Pinpoint the cell where the given text exists, returning its (X, Y) midpoint coordinate. 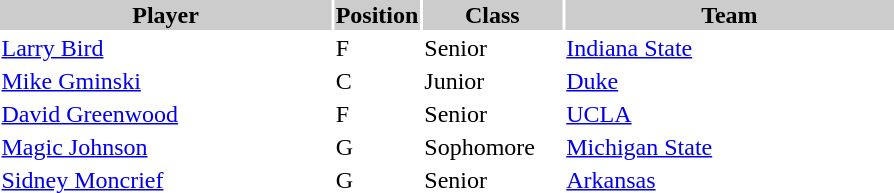
Sophomore (492, 147)
UCLA (730, 114)
Player (166, 15)
Larry Bird (166, 48)
C (377, 81)
David Greenwood (166, 114)
Indiana State (730, 48)
Position (377, 15)
Mike Gminski (166, 81)
Class (492, 15)
G (377, 147)
Duke (730, 81)
Michigan State (730, 147)
Magic Johnson (166, 147)
Team (730, 15)
Junior (492, 81)
